From the cell containing the given text, extract its center point as (x, y) coordinate. 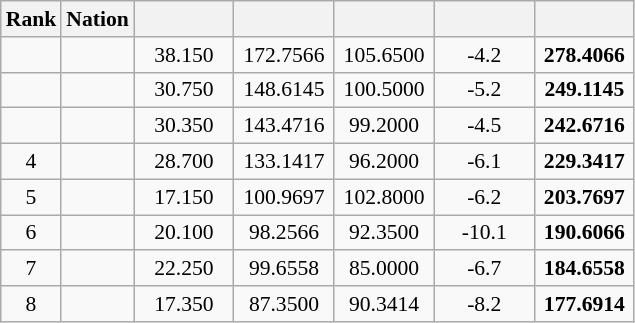
-4.2 (484, 55)
-8.2 (484, 304)
8 (32, 304)
242.6716 (584, 126)
133.1417 (284, 162)
22.250 (184, 269)
278.4066 (584, 55)
102.8000 (384, 197)
-10.1 (484, 233)
99.6558 (284, 269)
203.7697 (584, 197)
20.100 (184, 233)
98.2566 (284, 233)
184.6558 (584, 269)
30.750 (184, 90)
249.1145 (584, 90)
-4.5 (484, 126)
4 (32, 162)
85.0000 (384, 269)
5 (32, 197)
30.350 (184, 126)
92.3500 (384, 233)
90.3414 (384, 304)
96.2000 (384, 162)
148.6145 (284, 90)
17.350 (184, 304)
17.150 (184, 197)
190.6066 (584, 233)
-6.1 (484, 162)
177.6914 (584, 304)
Rank (32, 19)
99.2000 (384, 126)
6 (32, 233)
-6.2 (484, 197)
-6.7 (484, 269)
87.3500 (284, 304)
Nation (97, 19)
100.5000 (384, 90)
100.9697 (284, 197)
105.6500 (384, 55)
-5.2 (484, 90)
172.7566 (284, 55)
143.4716 (284, 126)
28.700 (184, 162)
38.150 (184, 55)
229.3417 (584, 162)
7 (32, 269)
